Detect which cell encompasses the target text, then output its (x, y) center coordinate. 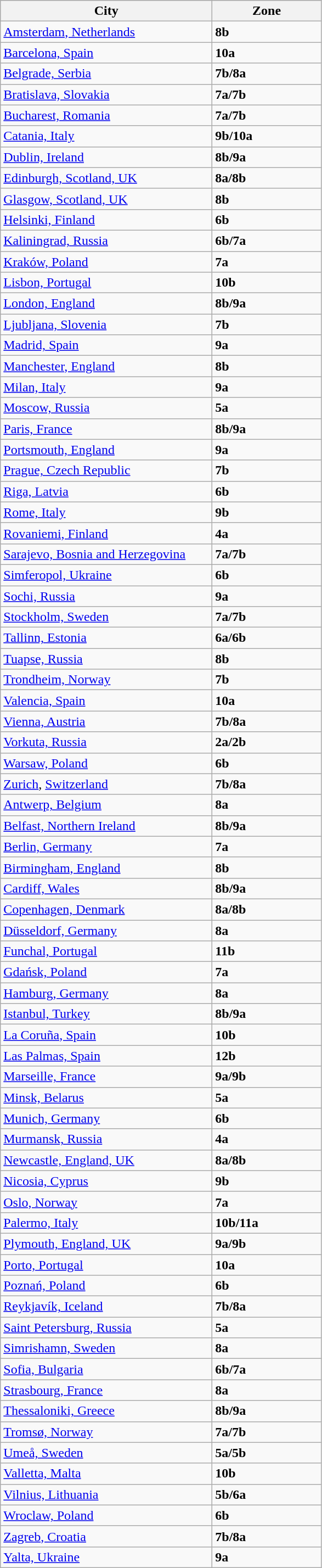
Vilnius, Lithuania (106, 1494)
6a/6b (267, 638)
10b/11a (267, 1223)
Madrid, Spain (106, 345)
Trondheim, Norway (106, 680)
Copenhagen, Denmark (106, 909)
Tallinn, Estonia (106, 638)
Antwerp, Belgium (106, 805)
London, England (106, 304)
Munich, Germany (106, 1118)
Bratislava, Slovakia (106, 94)
Stockholm, Sweden (106, 617)
Portsmouth, England (106, 450)
Marseille, France (106, 1077)
Wroclaw, Poland (106, 1515)
11b (267, 951)
Riga, Latvia (106, 491)
Saint Petersburg, Russia (106, 1328)
Plymouth, England, UK (106, 1244)
Zurich, Switzerland (106, 784)
Tuapse, Russia (106, 659)
Catania, Italy (106, 136)
City (106, 11)
Gdańsk, Poland (106, 972)
Yalta, Ukraine (106, 1557)
Tromsø, Norway (106, 1432)
9b/10a (267, 136)
2a/2b (267, 742)
Edinburgh, Scotland, UK (106, 178)
Lisbon, Portugal (106, 283)
Dublin, Ireland (106, 157)
Zagreb, Croatia (106, 1536)
Poznań, Poland (106, 1286)
Simferopol, Ukraine (106, 575)
Palermo, Italy (106, 1223)
Newcastle, England, UK (106, 1160)
Rome, Italy (106, 512)
Sarajevo, Bosnia and Herzegovina (106, 554)
Valencia, Spain (106, 701)
Porto, Portugal (106, 1264)
Berlin, Germany (106, 847)
Kraków, Poland (106, 262)
Murmansk, Russia (106, 1139)
Vorkuta, Russia (106, 742)
Rovaniemi, Finland (106, 533)
Paris, France (106, 429)
Reykjavík, Iceland (106, 1307)
12b (267, 1056)
Thessaloniki, Greece (106, 1411)
Istanbul, Turkey (106, 1014)
Düsseldorf, Germany (106, 931)
Warsaw, Poland (106, 763)
Sofia, Bulgaria (106, 1369)
Kaliningrad, Russia (106, 240)
Oslo, Norway (106, 1202)
Helsinki, Finland (106, 220)
Birmingham, England (106, 867)
Nicosia, Cyprus (106, 1181)
Barcelona, Spain (106, 53)
5a/5b (267, 1453)
Glasgow, Scotland, UK (106, 199)
Bucharest, Romania (106, 115)
Strasbourg, France (106, 1390)
Amsterdam, Netherlands (106, 32)
Las Palmas, Spain (106, 1056)
Simrishamn, Sweden (106, 1348)
Funchal, Portugal (106, 951)
Umeå, Sweden (106, 1453)
Belfast, Northern Ireland (106, 826)
Sochi, Russia (106, 596)
5b/6a (267, 1494)
Prague, Czech Republic (106, 471)
Moscow, Russia (106, 408)
La Coruña, Spain (106, 1035)
Zone (267, 11)
Milan, Italy (106, 387)
Hamburg, Germany (106, 993)
Manchester, England (106, 366)
Cardiff, Wales (106, 888)
Valletta, Malta (106, 1474)
Vienna, Austria (106, 721)
Ljubljana, Slovenia (106, 324)
Minsk, Belarus (106, 1097)
Belgrade, Serbia (106, 74)
